From the cell containing the given text, extract its center point as [X, Y] coordinate. 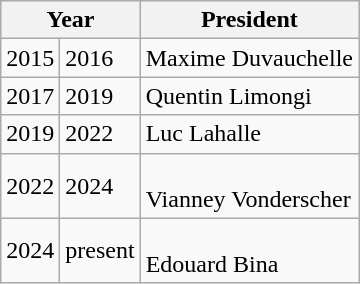
2015 [30, 58]
present [100, 250]
2017 [30, 96]
Year [70, 20]
2016 [100, 58]
Quentin Limongi [249, 96]
Vianney Vonderscher [249, 186]
President [249, 20]
Luc Lahalle [249, 134]
Edouard Bina [249, 250]
Maxime Duvauchelle [249, 58]
